Locate the cell with the specified text and output its [X, Y] center coordinate. 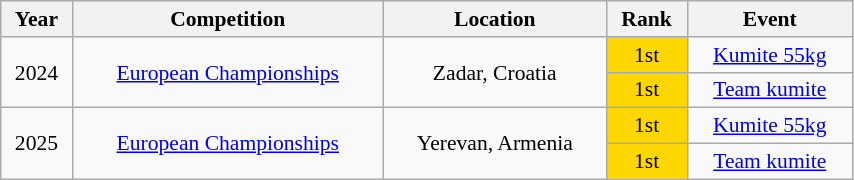
Location [496, 19]
2024 [36, 72]
Year [36, 19]
Yerevan, Armenia [496, 144]
2025 [36, 144]
Competition [228, 19]
Zadar, Croatia [496, 72]
Event [770, 19]
Rank [646, 19]
